Find where the given text appears and provide that cell's center as (X, Y) coordinate. 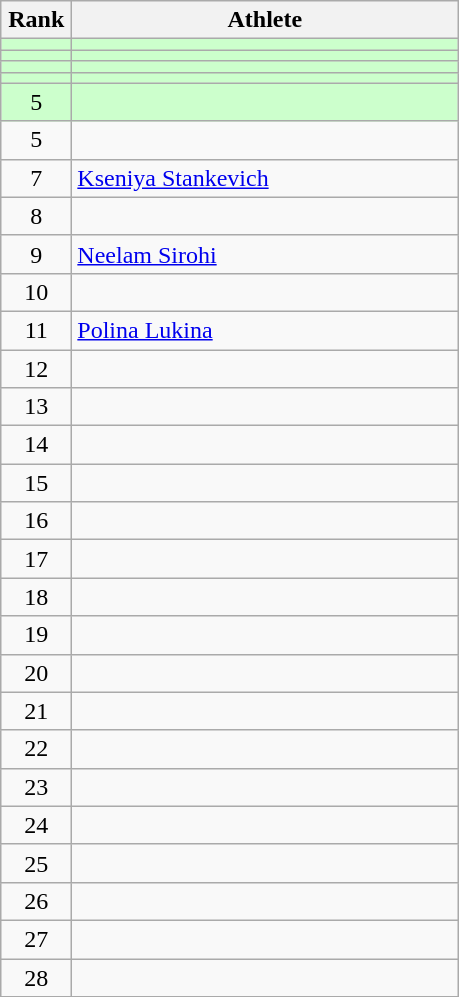
18 (36, 597)
28 (36, 977)
14 (36, 445)
Kseniya Stankevich (265, 178)
Polina Lukina (265, 330)
Neelam Sirohi (265, 254)
17 (36, 559)
26 (36, 901)
Rank (36, 20)
12 (36, 369)
11 (36, 330)
13 (36, 407)
16 (36, 521)
15 (36, 483)
23 (36, 787)
8 (36, 216)
10 (36, 292)
27 (36, 939)
22 (36, 749)
24 (36, 825)
25 (36, 863)
7 (36, 178)
21 (36, 711)
9 (36, 254)
Athlete (265, 20)
19 (36, 635)
20 (36, 673)
